Extract the (x, y) coordinate from the center of the cell holding the provided text.  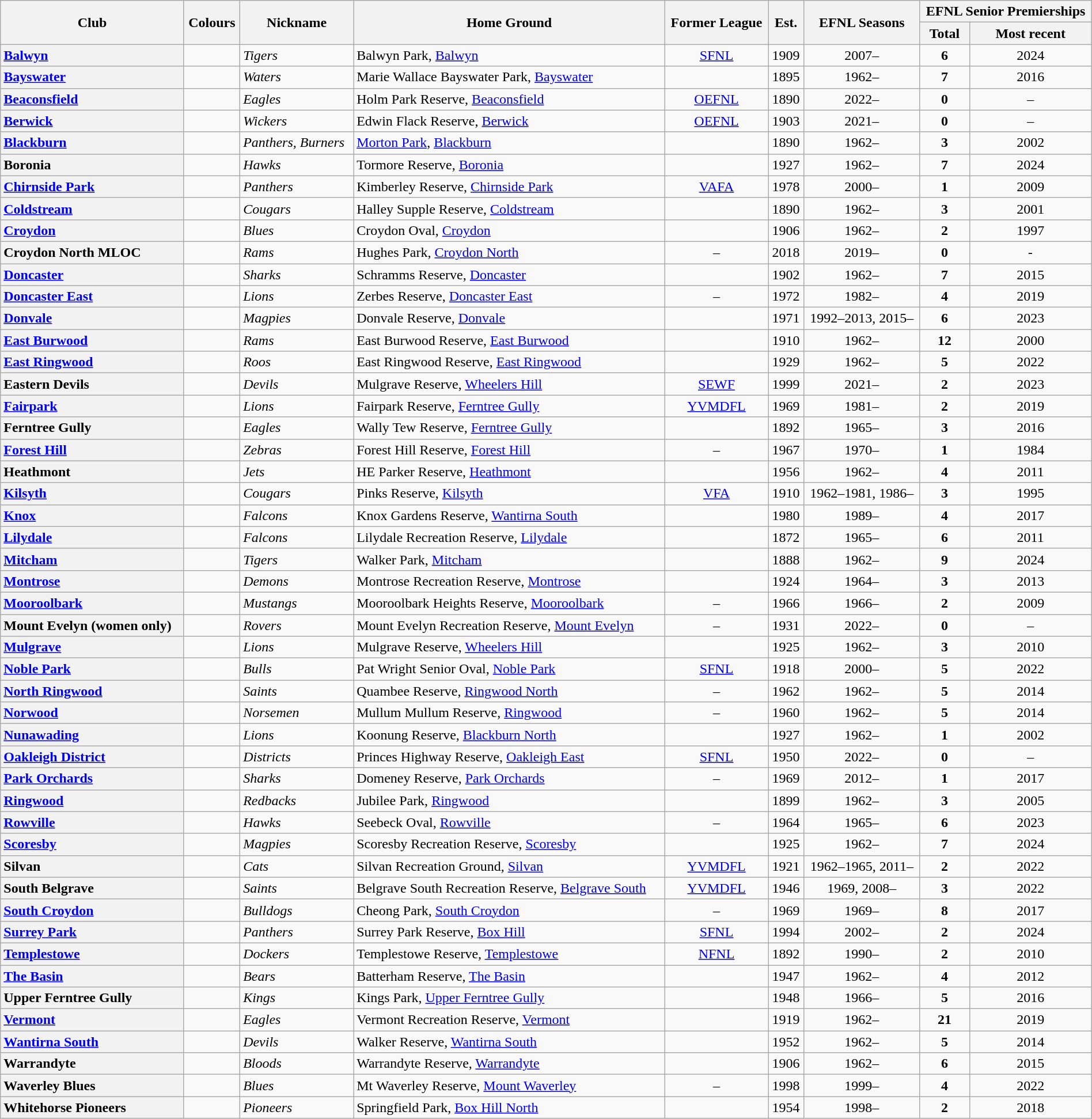
21 (945, 1020)
Chirnside Park (92, 187)
1946 (786, 888)
Mitcham (92, 559)
Walker Reserve, Wantirna South (509, 1042)
Berwick (92, 121)
Kings (297, 998)
Montrose (92, 581)
Coldstream (92, 208)
Mount Evelyn Recreation Reserve, Mount Evelyn (509, 625)
Batterham Reserve, The Basin (509, 976)
Bulls (297, 669)
1980 (786, 515)
SEWF (716, 384)
2012– (862, 779)
Surrey Park Reserve, Box Hill (509, 932)
1970– (862, 450)
Marie Wallace Bayswater Park, Bayswater (509, 77)
1962 (786, 691)
Rowville (92, 822)
1954 (786, 1107)
Bulldogs (297, 910)
Mount Evelyn (women only) (92, 625)
Hughes Park, Croydon North (509, 252)
1903 (786, 121)
Boronia (92, 165)
Donvale (92, 318)
Norsemen (297, 713)
Jubilee Park, Ringwood (509, 801)
East Ringwood Reserve, East Ringwood (509, 362)
Montrose Recreation Reserve, Montrose (509, 581)
Knox (92, 515)
Club (92, 22)
Croydon (92, 230)
Quambee Reserve, Ringwood North (509, 691)
1902 (786, 275)
Vermont Recreation Reserve, Vermont (509, 1020)
1960 (786, 713)
2013 (1030, 581)
Princes Highway Reserve, Oakleigh East (509, 757)
2005 (1030, 801)
Holm Park Reserve, Beaconsfield (509, 99)
1997 (1030, 230)
Croydon Oval, Croydon (509, 230)
Cheong Park, South Croydon (509, 910)
Croydon North MLOC (92, 252)
1967 (786, 450)
Noble Park (92, 669)
Templestowe (92, 954)
Halley Supple Reserve, Coldstream (509, 208)
Schramms Reserve, Doncaster (509, 275)
1964– (862, 581)
East Burwood (92, 340)
Scoresby (92, 844)
Districts (297, 757)
Scoresby Recreation Reserve, Scoresby (509, 844)
1921 (786, 866)
The Basin (92, 976)
Bloods (297, 1064)
1978 (786, 187)
Colours (212, 22)
Belgrave South Recreation Reserve, Belgrave South (509, 888)
2000 (1030, 340)
Pat Wright Senior Oval, Noble Park (509, 669)
Pinks Reserve, Kilsyth (509, 494)
Former League (716, 22)
Edwin Flack Reserve, Berwick (509, 121)
South Croydon (92, 910)
Templestowe Reserve, Templestowe (509, 954)
Norwood (92, 713)
8 (945, 910)
Kilsyth (92, 494)
Seebeck Oval, Rowville (509, 822)
1899 (786, 801)
1952 (786, 1042)
1918 (786, 669)
Warrandyte Reserve, Warrandyte (509, 1064)
Balwyn Park, Balwyn (509, 55)
1981– (862, 406)
Nunawading (92, 735)
Pioneers (297, 1107)
Most recent (1030, 33)
1929 (786, 362)
1931 (786, 625)
Bayswater (92, 77)
Balwyn (92, 55)
Zebras (297, 450)
Donvale Reserve, Donvale (509, 318)
1962–1981, 1986– (862, 494)
Mustangs (297, 603)
1872 (786, 537)
Mooroolbark Heights Reserve, Mooroolbark (509, 603)
2019– (862, 252)
Home Ground (509, 22)
Warrandyte (92, 1064)
Vermont (92, 1020)
Forest Hill Reserve, Forest Hill (509, 450)
1950 (786, 757)
Bears (297, 976)
Kings Park, Upper Ferntree Gully (509, 998)
Mt Waverley Reserve, Mount Waverley (509, 1086)
Panthers, Burners (297, 143)
Wantirna South (92, 1042)
Beaconsfield (92, 99)
Upper Ferntree Gully (92, 998)
Zerbes Reserve, Doncaster East (509, 297)
Est. (786, 22)
Lilydale (92, 537)
HE Parker Reserve, Heathmont (509, 472)
Nickname (297, 22)
Surrey Park (92, 932)
Doncaster East (92, 297)
Ringwood (92, 801)
2007– (862, 55)
Blackburn (92, 143)
1956 (786, 472)
Oakleigh District (92, 757)
Heathmont (92, 472)
Dockers (297, 954)
Waverley Blues (92, 1086)
1971 (786, 318)
Wally Tew Reserve, Ferntree Gully (509, 428)
Doncaster (92, 275)
East Ringwood (92, 362)
1947 (786, 976)
2001 (1030, 208)
1966 (786, 603)
2012 (1030, 976)
Knox Gardens Reserve, Wantirna South (509, 515)
1998– (862, 1107)
Demons (297, 581)
NFNL (716, 954)
1989– (862, 515)
1964 (786, 822)
Rovers (297, 625)
12 (945, 340)
Mullum Mullum Reserve, Ringwood (509, 713)
South Belgrave (92, 888)
Jets (297, 472)
1909 (786, 55)
1972 (786, 297)
1984 (1030, 450)
Wickers (297, 121)
Springfield Park, Box Hill North (509, 1107)
North Ringwood (92, 691)
Whitehorse Pioneers (92, 1107)
1999 (786, 384)
Waters (297, 77)
1888 (786, 559)
1924 (786, 581)
Fairpark Reserve, Ferntree Gully (509, 406)
Mooroolbark (92, 603)
2002– (862, 932)
1919 (786, 1020)
1994 (786, 932)
VFA (716, 494)
1948 (786, 998)
Tormore Reserve, Boronia (509, 165)
East Burwood Reserve, East Burwood (509, 340)
1969– (862, 910)
VAFA (716, 187)
Silvan Recreation Ground, Silvan (509, 866)
Domeney Reserve, Park Orchards (509, 779)
9 (945, 559)
Koonung Reserve, Blackburn North (509, 735)
Walker Park, Mitcham (509, 559)
1999– (862, 1086)
Total (945, 33)
1969, 2008– (862, 888)
Fairpark (92, 406)
Mulgrave (92, 647)
Forest Hill (92, 450)
1998 (786, 1086)
1995 (1030, 494)
EFNL Seasons (862, 22)
1962–1965, 2011– (862, 866)
Roos (297, 362)
Lilydale Recreation Reserve, Lilydale (509, 537)
1895 (786, 77)
Kimberley Reserve, Chirnside Park (509, 187)
1982– (862, 297)
Eastern Devils (92, 384)
Ferntree Gully (92, 428)
Morton Park, Blackburn (509, 143)
Park Orchards (92, 779)
Cats (297, 866)
- (1030, 252)
Silvan (92, 866)
1990– (862, 954)
EFNL Senior Premierships (1006, 12)
Redbacks (297, 801)
1992–2013, 2015– (862, 318)
